Search for the cell housing the specified text and yield its (X, Y) center coordinate. 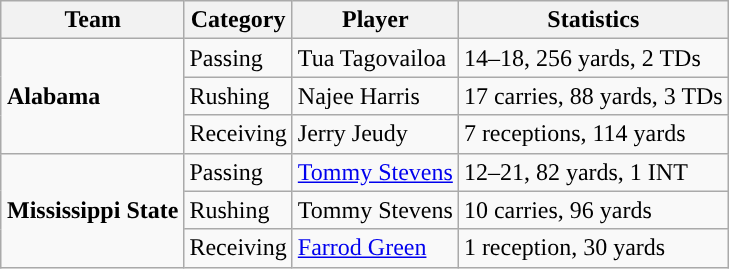
12–21, 82 yards, 1 INT (593, 172)
Alabama (92, 96)
10 carries, 96 yards (593, 210)
Player (375, 20)
14–18, 256 yards, 2 TDs (593, 58)
Jerry Jeudy (375, 134)
1 reception, 30 yards (593, 248)
Statistics (593, 20)
Tua Tagovailoa (375, 58)
7 receptions, 114 yards (593, 134)
Team (92, 20)
Mississippi State (92, 210)
17 carries, 88 yards, 3 TDs (593, 96)
Farrod Green (375, 248)
Najee Harris (375, 96)
Category (238, 20)
